Provide the [X, Y] coordinate of the cell's center where the given text is located.  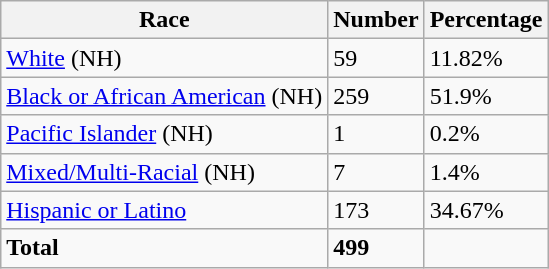
0.2% [486, 134]
Percentage [486, 20]
White (NH) [164, 58]
7 [376, 172]
Total [164, 248]
Pacific Islander (NH) [164, 134]
59 [376, 58]
Black or African American (NH) [164, 96]
1 [376, 134]
499 [376, 248]
Hispanic or Latino [164, 210]
Number [376, 20]
51.9% [486, 96]
Mixed/Multi-Racial (NH) [164, 172]
259 [376, 96]
Race [164, 20]
11.82% [486, 58]
173 [376, 210]
1.4% [486, 172]
34.67% [486, 210]
